Return [x, y] of the center of cell containing provided text 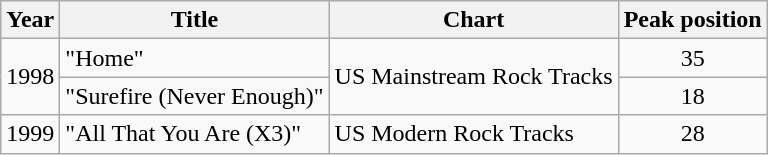
"Surefire (Never Enough)" [194, 96]
Peak position [692, 20]
Chart [474, 20]
1998 [30, 77]
28 [692, 134]
18 [692, 96]
Title [194, 20]
US Mainstream Rock Tracks [474, 77]
US Modern Rock Tracks [474, 134]
35 [692, 58]
"Home" [194, 58]
"All That You Are (X3)" [194, 134]
Year [30, 20]
1999 [30, 134]
